Pinpoint the cell where the given text exists, returning its (x, y) midpoint coordinate. 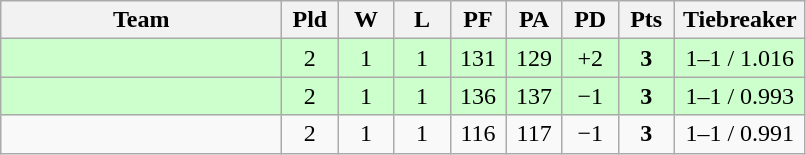
131 (478, 58)
137 (534, 96)
1–1 / 0.991 (740, 134)
Pts (646, 20)
Pld (310, 20)
Tiebreaker (740, 20)
PD (590, 20)
+2 (590, 58)
129 (534, 58)
W (366, 20)
1–1 / 1.016 (740, 58)
L (422, 20)
PA (534, 20)
117 (534, 134)
136 (478, 96)
116 (478, 134)
PF (478, 20)
Team (142, 20)
1–1 / 0.993 (740, 96)
